Search for the cell housing the specified text and yield its [x, y] center coordinate. 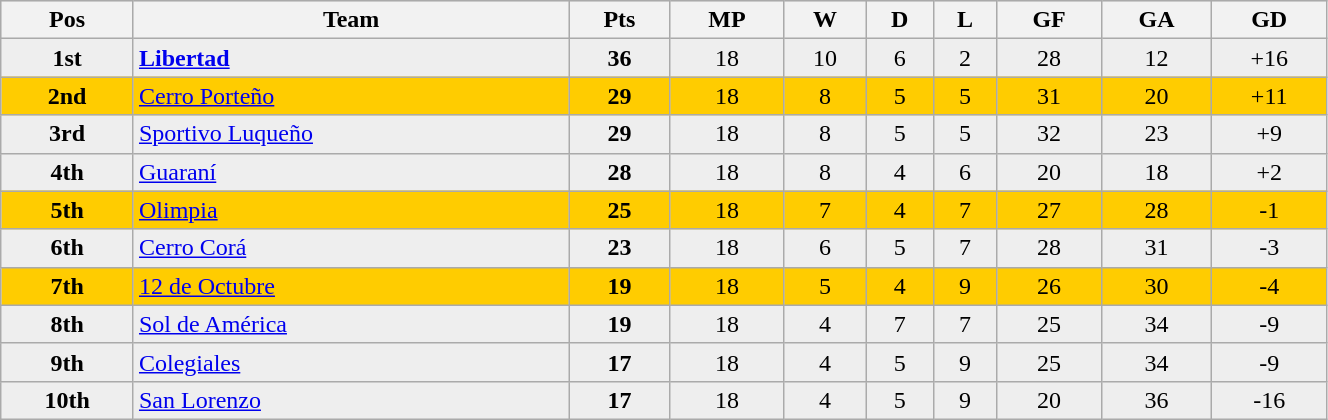
2nd [68, 96]
GD [1269, 20]
1st [68, 58]
9th [68, 362]
4th [68, 172]
GA [1156, 20]
Sol de América [350, 324]
-16 [1269, 400]
2 [965, 58]
30 [1156, 286]
+2 [1269, 172]
+9 [1269, 134]
+11 [1269, 96]
Pts [620, 20]
7th [68, 286]
Pos [68, 20]
-1 [1269, 210]
Team [350, 20]
Libertad [350, 58]
Guaraní [350, 172]
W [825, 20]
5th [68, 210]
-3 [1269, 248]
Colegiales [350, 362]
Olimpia [350, 210]
GF [1049, 20]
12 [1156, 58]
27 [1049, 210]
6th [68, 248]
San Lorenzo [350, 400]
10th [68, 400]
L [965, 20]
D [900, 20]
Sportivo Luqueño [350, 134]
Cerro Porteño [350, 96]
8th [68, 324]
26 [1049, 286]
32 [1049, 134]
3rd [68, 134]
MP [727, 20]
12 de Octubre [350, 286]
+16 [1269, 58]
-4 [1269, 286]
Cerro Corá [350, 248]
10 [825, 58]
